Identify which cell holds the provided text, then report its [x, y] central coordinate. 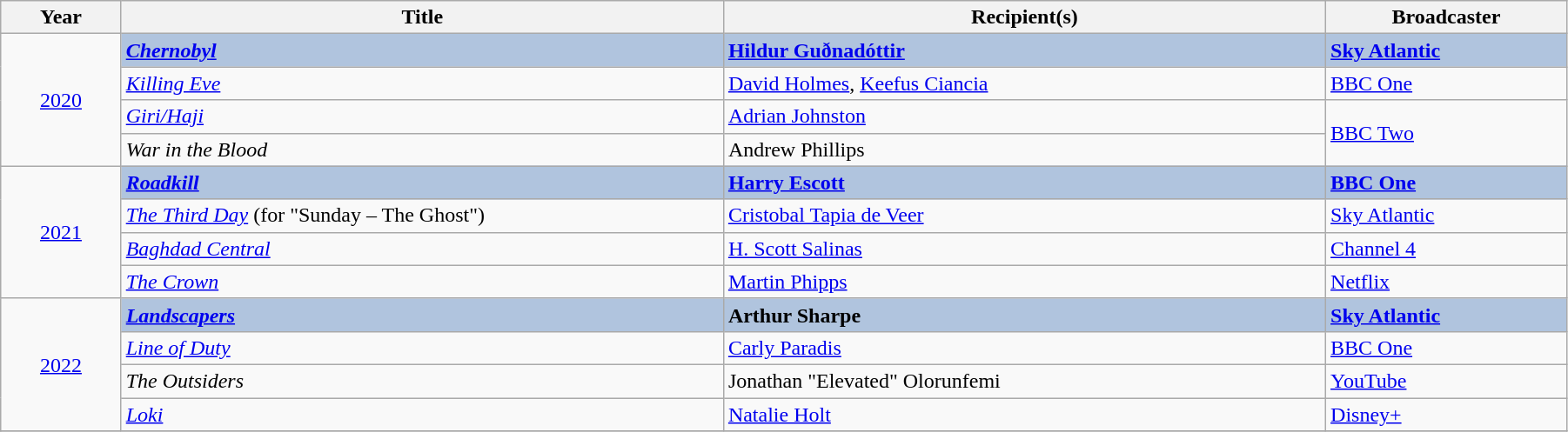
Martin Phipps [1024, 282]
Broadcaster [1446, 17]
Recipient(s) [1024, 17]
Giri/Haji [422, 116]
BBC Two [1446, 133]
Roadkill [422, 183]
Disney+ [1446, 415]
Year [61, 17]
2022 [61, 364]
Baghdad Central [422, 249]
Chernobyl [422, 50]
Hildur Guðnadóttir [1024, 50]
Jonathan "Elevated" Olorunfemi [1024, 381]
YouTube [1446, 381]
Andrew Phillips [1024, 150]
The Third Day (for "Sunday – The Ghost") [422, 216]
Channel 4 [1446, 249]
H. Scott Salinas [1024, 249]
Netflix [1446, 282]
2020 [61, 100]
Title [422, 17]
Cristobal Tapia de Veer [1024, 216]
Carly Paradis [1024, 348]
Harry Escott [1024, 183]
Arthur Sharpe [1024, 315]
The Outsiders [422, 381]
Natalie Holt [1024, 415]
Killing Eve [422, 83]
Line of Duty [422, 348]
Loki [422, 415]
2021 [61, 232]
War in the Blood [422, 150]
Adrian Johnston [1024, 116]
David Holmes, Keefus Ciancia [1024, 83]
The Crown [422, 282]
Landscapers [422, 315]
